Determine the [x, y] coordinate at the center of the cell enclosing the given text.  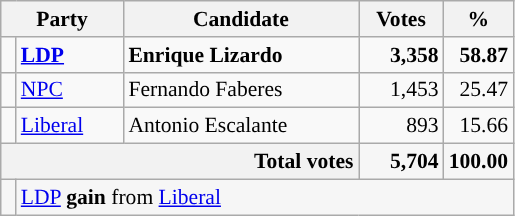
15.66 [478, 126]
Votes [400, 19]
58.87 [478, 55]
3,358 [400, 55]
Liberal [70, 126]
Total votes [180, 162]
Candidate [240, 19]
Fernando Faberes [240, 90]
100.00 [478, 162]
1,453 [400, 90]
Party [62, 19]
893 [400, 126]
Antonio Escalante [240, 126]
LDP [70, 55]
% [478, 19]
Enrique Lizardo [240, 55]
NPC [70, 90]
25.47 [478, 90]
LDP gain from Liberal [264, 197]
5,704 [400, 162]
